Detect which cell encompasses the target text, then output its [x, y] center coordinate. 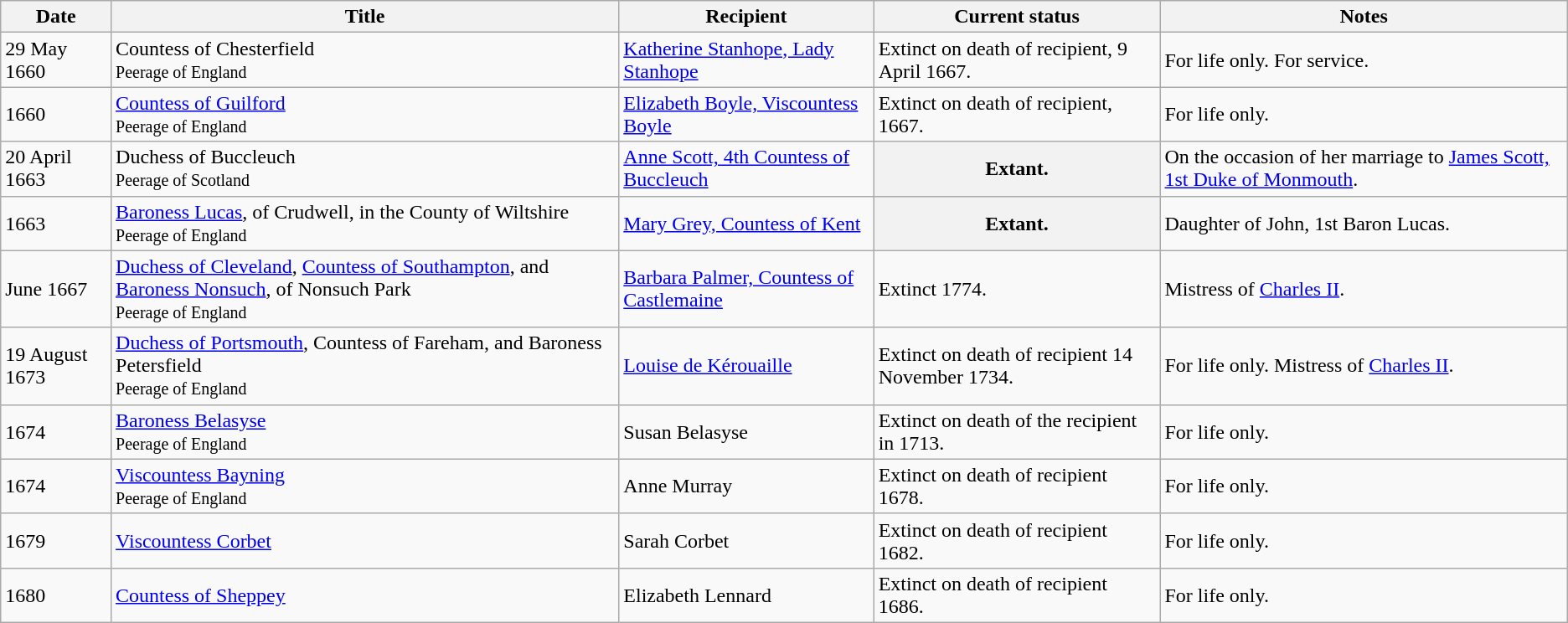
20 April 1663 [56, 169]
Mistress of Charles II. [1364, 289]
Title [365, 17]
Baroness BelasysePeerage of England [365, 432]
29 May 1660 [56, 60]
Katherine Stanhope, Lady Stanhope [746, 60]
Duchess of Cleveland, Countess of Southampton, and Baroness Nonsuch, of Nonsuch ParkPeerage of England [365, 289]
Barbara Palmer, Countess of Castlemaine [746, 289]
1660 [56, 114]
Extinct on death of recipient, 1667. [1017, 114]
19 August 1673 [56, 366]
Extinct 1774. [1017, 289]
Viscountess BayningPeerage of England [365, 486]
1680 [56, 595]
Extinct on death of recipient, 9 April 1667. [1017, 60]
Countess of Sheppey [365, 595]
1679 [56, 541]
Sarah Corbet [746, 541]
Anne Murray [746, 486]
Viscountess Corbet [365, 541]
Duchess of Portsmouth, Countess of Fareham, and Baroness PetersfieldPeerage of England [365, 366]
June 1667 [56, 289]
Countess of ChesterfieldPeerage of England [365, 60]
Extinct on death of recipient 1686. [1017, 595]
Duchess of BuccleuchPeerage of Scotland [365, 169]
Mary Grey, Countess of Kent [746, 223]
Extinct on death of recipient 1682. [1017, 541]
Elizabeth Boyle, Viscountess Boyle [746, 114]
For life only. Mistress of Charles II. [1364, 366]
Louise de Kérouaille [746, 366]
Notes [1364, 17]
Elizabeth Lennard [746, 595]
Extinct on death of recipient 1678. [1017, 486]
Recipient [746, 17]
Extinct on death of the recipient in 1713. [1017, 432]
Extinct on death of recipient 14 November 1734. [1017, 366]
On the occasion of her marriage to James Scott, 1st Duke of Monmouth. [1364, 169]
Daughter of John, 1st Baron Lucas. [1364, 223]
Countess of GuilfordPeerage of England [365, 114]
1663 [56, 223]
Baroness Lucas, of Crudwell, in the County of WiltshirePeerage of England [365, 223]
Susan Belasyse [746, 432]
Date [56, 17]
For life only. For service. [1364, 60]
Anne Scott, 4th Countess of Buccleuch [746, 169]
Current status [1017, 17]
